Output the [X, Y] coordinate of the center of the cell containing the given text.  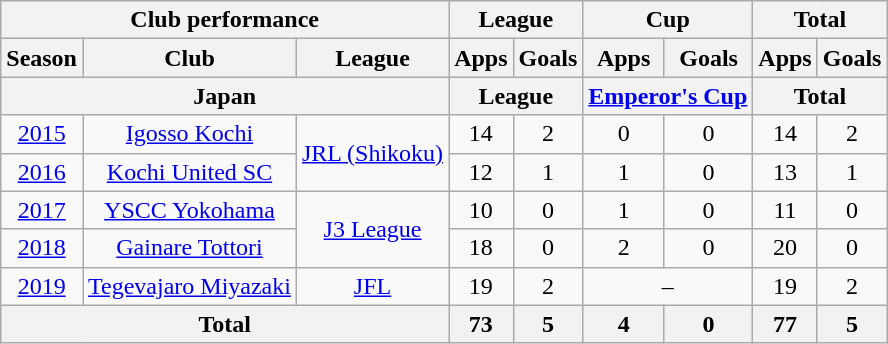
12 [481, 172]
4 [624, 324]
2016 [42, 172]
JRL (Shikoku) [372, 153]
Japan [225, 96]
J3 League [372, 229]
2019 [42, 286]
JFL [372, 286]
13 [785, 172]
2018 [42, 248]
Emperor's Cup [668, 96]
Club performance [225, 20]
2015 [42, 134]
YSCC Yokohama [189, 210]
Igosso Kochi [189, 134]
Club [189, 58]
18 [481, 248]
Gainare Tottori [189, 248]
– [668, 286]
Season [42, 58]
73 [481, 324]
20 [785, 248]
10 [481, 210]
Tegevajaro Miyazaki [189, 286]
Kochi United SC [189, 172]
Cup [668, 20]
11 [785, 210]
77 [785, 324]
2017 [42, 210]
